Search for the cell housing the specified text and yield its (x, y) center coordinate. 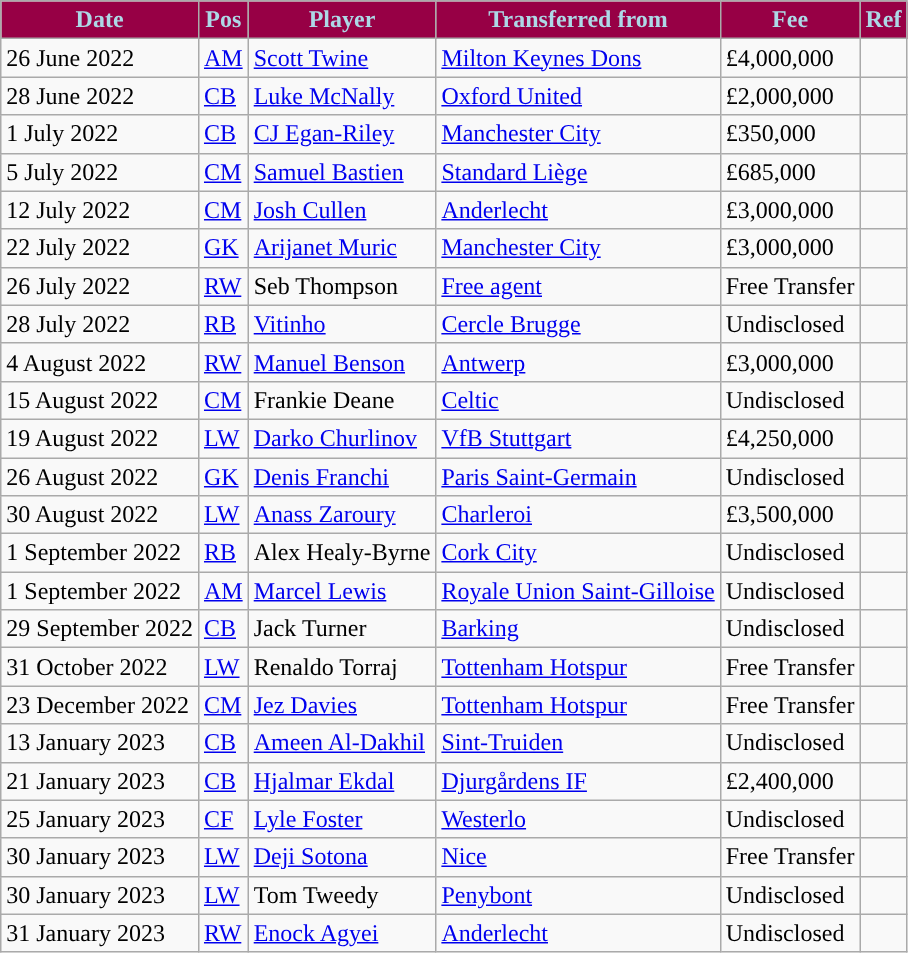
25 January 2023 (100, 819)
21 January 2023 (100, 781)
12 July 2022 (100, 210)
Oxford United (578, 96)
CJ Egan-Riley (342, 134)
Milton Keynes Dons (578, 58)
29 September 2022 (100, 629)
Nice (578, 857)
4 August 2022 (100, 362)
£3,500,000 (790, 515)
Josh Cullen (342, 210)
VfB Stuttgart (578, 438)
Tom Tweedy (342, 895)
Hjalmar Ekdal (342, 781)
28 June 2022 (100, 96)
Fee (790, 20)
£4,250,000 (790, 438)
Ameen Al-Dakhil (342, 743)
£685,000 (790, 172)
Paris Saint-Germain (578, 477)
Date (100, 20)
Vitinho (342, 324)
Player (342, 20)
Jack Turner (342, 629)
Royale Union Saint-Gilloise (578, 591)
30 August 2022 (100, 515)
5 July 2022 (100, 172)
Alex Healy-Byrne (342, 553)
Anass Zaroury (342, 515)
Charleroi (578, 515)
26 June 2022 (100, 58)
Samuel Bastien (342, 172)
Darko Churlinov (342, 438)
13 January 2023 (100, 743)
Manuel Benson (342, 362)
£2,000,000 (790, 96)
Renaldo Torraj (342, 667)
Cercle Brugge (578, 324)
£4,000,000 (790, 58)
26 July 2022 (100, 286)
1 July 2022 (100, 134)
Free agent (578, 286)
22 July 2022 (100, 248)
Scott Twine (342, 58)
Luke McNally (342, 96)
Standard Liège (578, 172)
Ref (884, 20)
Seb Thompson (342, 286)
Celtic (578, 400)
Denis Franchi (342, 477)
CF (223, 819)
Transferred from (578, 20)
Djurgårdens IF (578, 781)
Antwerp (578, 362)
19 August 2022 (100, 438)
Pos (223, 20)
Sint-Truiden (578, 743)
15 August 2022 (100, 400)
Westerlo (578, 819)
Lyle Foster (342, 819)
Deji Sotona (342, 857)
£2,400,000 (790, 781)
31 October 2022 (100, 667)
Cork City (578, 553)
Marcel Lewis (342, 591)
26 August 2022 (100, 477)
Frankie Deane (342, 400)
31 January 2023 (100, 933)
Barking (578, 629)
23 December 2022 (100, 705)
Penybont (578, 895)
Jez Davies (342, 705)
28 July 2022 (100, 324)
Enock Agyei (342, 933)
Arijanet Muric (342, 248)
£350,000 (790, 134)
